For the text-containing cell, return its midpoint in (X, Y) coordinate format. 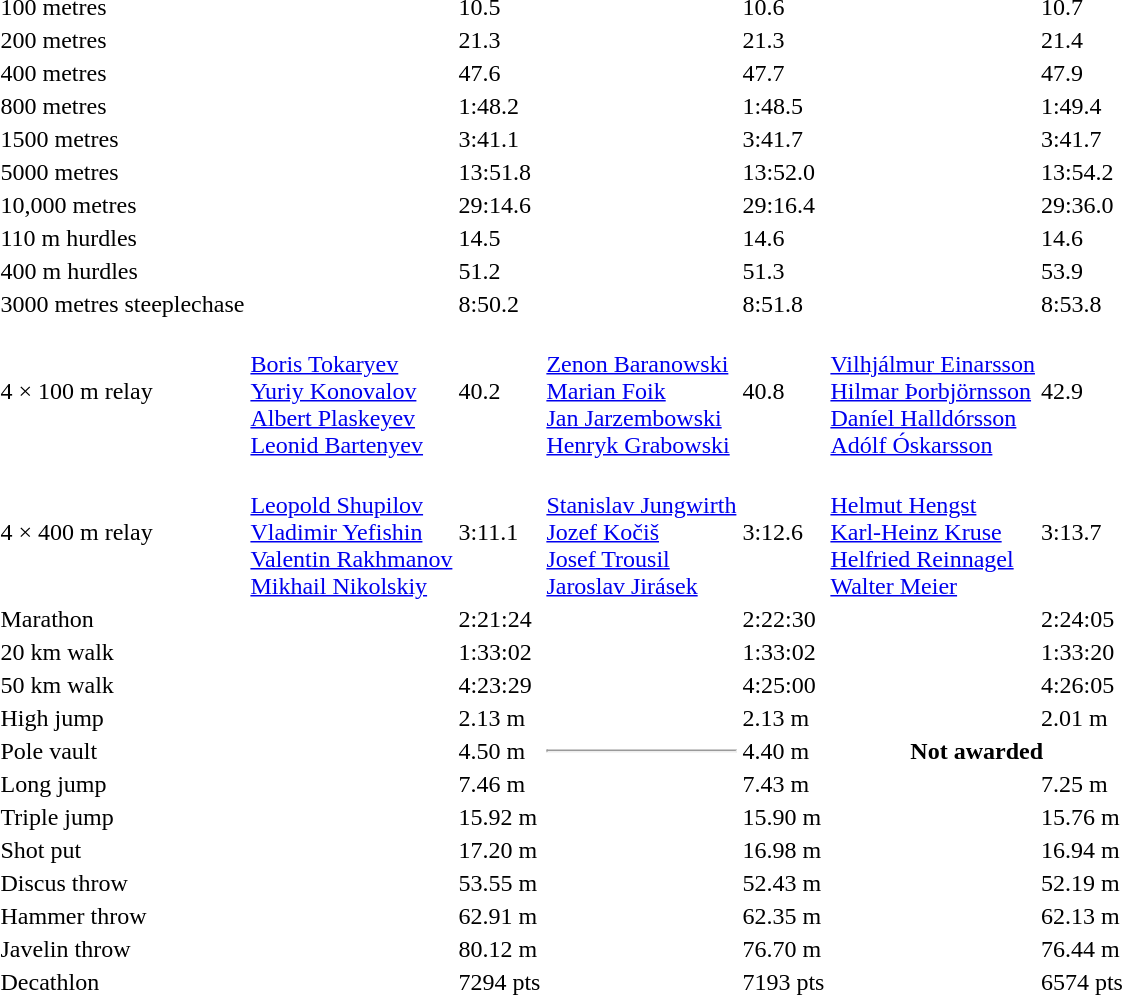
1:48.5 (784, 106)
3:12.6 (784, 532)
4.40 m (784, 751)
47.7 (784, 73)
76.70 m (784, 949)
40.2 (500, 391)
47.6 (500, 73)
Boris TokaryevYuriy KonovalovAlbert PlaskeyevLeonid Bartenyev (352, 391)
4:23:29 (500, 685)
40.8 (784, 391)
8:50.2 (500, 304)
15.92 m (500, 817)
13:51.8 (500, 172)
62.91 m (500, 916)
62.35 m (784, 916)
2:21:24 (500, 619)
51.3 (784, 271)
29:14.6 (500, 205)
7.43 m (784, 784)
2:22:30 (784, 619)
4.50 m (500, 751)
52.43 m (784, 883)
Helmut HengstKarl-Heinz KruseHelfried ReinnagelWalter Meier (933, 532)
1:48.2 (500, 106)
7.46 m (500, 784)
17.20 m (500, 850)
3:41.7 (784, 139)
4:25:00 (784, 685)
13:52.0 (784, 172)
Stanislav JungwirthJozef KočišJosef TrousilJaroslav Jirásek (642, 532)
14.5 (500, 238)
16.98 m (784, 850)
Leopold ShupilovVladimir YefishinValentin RakhmanovMikhail Nikolskiy (352, 532)
29:16.4 (784, 205)
15.90 m (784, 817)
8:51.8 (784, 304)
Zenon BaranowskiMarian FoikJan JarzembowskiHenryk Grabowski (642, 391)
53.55 m (500, 883)
Vilhjálmur EinarssonHilmar ÞorbjörnssonDaníel HalldórssonAdólf Óskarsson (933, 391)
80.12 m (500, 949)
51.2 (500, 271)
3:41.1 (500, 139)
14.6 (784, 238)
3:11.1 (500, 532)
